Output the (x, y) coordinate of the center of the cell containing the given text.  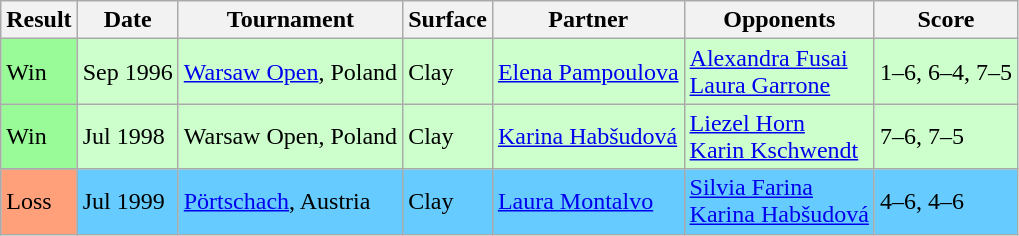
Pörtschach, Austria (290, 202)
Loss (39, 202)
Sep 1996 (128, 72)
Result (39, 20)
Partner (588, 20)
Surface (448, 20)
Opponents (779, 20)
Karina Habšudová (588, 136)
Liezel Horn Karin Kschwendt (779, 136)
Date (128, 20)
Tournament (290, 20)
Elena Pampoulova (588, 72)
4–6, 4–6 (946, 202)
Jul 1998 (128, 136)
Jul 1999 (128, 202)
Alexandra Fusai Laura Garrone (779, 72)
7–6, 7–5 (946, 136)
Silvia Farina Karina Habšudová (779, 202)
Score (946, 20)
1–6, 6–4, 7–5 (946, 72)
Laura Montalvo (588, 202)
